Pinpoint the cell where the given text exists, returning its (x, y) midpoint coordinate. 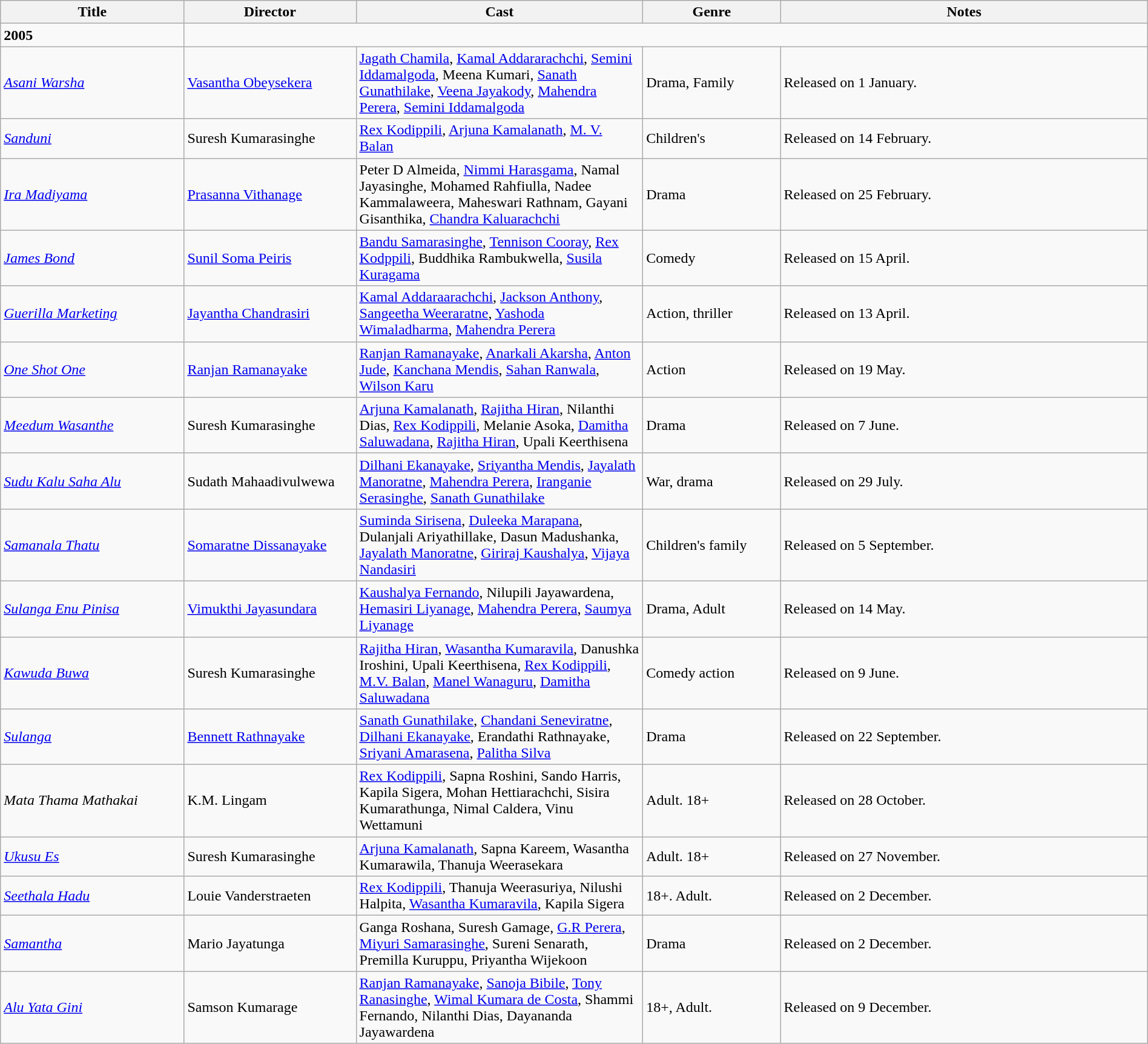
Vasantha Obeysekera (270, 82)
Sulanga Enu Pinisa (92, 609)
Action (712, 369)
Sanath Gunathilake, Chandani Seneviratne, Dilhani Ekanayake, Erandathi Rathnayake, Sriyani Amarasena, Palitha Silva (500, 737)
Released on 15 April. (964, 258)
James Bond (92, 258)
Cast (500, 12)
Somaratne Dissanayake (270, 545)
Asani Warsha (92, 82)
Ranjan Ramanayake (270, 369)
Ganga Roshana, Suresh Gamage, G.R Perera, Miyuri Samarasinghe, Sureni Senarath, Premilla Kuruppu, Priyantha Wijekoon (500, 943)
Released on 9 June. (964, 673)
Samantha (92, 943)
Released on 9 December. (964, 1008)
Children's family (712, 545)
Ranjan Ramanayake, Anarkali Akarsha, Anton Jude, Kanchana Mendis, Sahan Ranwala, Wilson Karu (500, 369)
Sanduni (92, 138)
Director (270, 12)
Drama, Family (712, 82)
Children's (712, 138)
Alu Yata Gini (92, 1008)
Title (92, 12)
Rajitha Hiran, Wasantha Kumaravila, Danushka Iroshini, Upali Keerthisena, Rex Kodippili, M.V. Balan, Manel Wanaguru, Damitha Saluwadana (500, 673)
Kawuda Buwa (92, 673)
Released on 5 September. (964, 545)
Ira Madiyama (92, 194)
Released on 29 July. (964, 481)
Mario Jayatunga (270, 943)
Kamal Addaraarachchi, Jackson Anthony, Sangeetha Weeraratne, Yashoda Wimaladharma, Mahendra Perera (500, 314)
Jayantha Chandrasiri (270, 314)
Genre (712, 12)
2005 (92, 35)
Released on 25 February. (964, 194)
Released on 19 May. (964, 369)
Released on 13 April. (964, 314)
Mata Thama Mathakai (92, 801)
Bennett Rathnayake (270, 737)
Prasanna Vithanage (270, 194)
Louie Vanderstraeten (270, 896)
Released on 22 September. (964, 737)
Comedy (712, 258)
Sudath Mahaadivulwewa (270, 481)
Rex Kodippili, Sapna Roshini, Sando Harris, Kapila Sigera, Mohan Hettiarachchi, Sisira Kumarathunga, Nimal Caldera, Vinu Wettamuni (500, 801)
Meedum Wasanthe (92, 425)
18+. Adult. (712, 896)
Sulanga (92, 737)
K.M. Lingam (270, 801)
Notes (964, 12)
Rex Kodippili, Arjuna Kamalanath, M. V. Balan (500, 138)
Comedy action (712, 673)
Rex Kodippili, Thanuja Weerasuriya, Nilushi Halpita, Wasantha Kumaravila, Kapila Sigera (500, 896)
Bandu Samarasinghe, Tennison Cooray, Rex Kodppili, Buddhika Rambukwella, Susila Kuragama (500, 258)
Drama, Adult (712, 609)
Released on 14 May. (964, 609)
Released on 27 November. (964, 856)
Vimukthi Jayasundara (270, 609)
Jagath Chamila, Kamal Addararachchi, Semini Iddamalgoda, Meena Kumari, Sanath Gunathilake, Veena Jayakody, Mahendra Perera, Semini Iddamalgoda (500, 82)
Released on 14 February. (964, 138)
Ranjan Ramanayake, Sanoja Bibile, Tony Ranasinghe, Wimal Kumara de Costa, Shammi Fernando, Nilanthi Dias, Dayananda Jayawardena (500, 1008)
Released on 1 January. (964, 82)
Suminda Sirisena, Duleeka Marapana, Dulanjali Ariyathillake, Dasun Madushanka, Jayalath Manoratne, Giriraj Kaushalya, Vijaya Nandasiri (500, 545)
Dilhani Ekanayake, Sriyantha Mendis, Jayalath Manoratne, Mahendra Perera, Iranganie Serasinghe, Sanath Gunathilake (500, 481)
Samson Kumarage (270, 1008)
Seethala Hadu (92, 896)
Guerilla Marketing (92, 314)
War, drama (712, 481)
Kaushalya Fernando, Nilupili Jayawardena, Hemasiri Liyanage, Mahendra Perera, Saumya Liyanage (500, 609)
Samanala Thatu (92, 545)
Arjuna Kamalanath, Sapna Kareem, Wasantha Kumarawila, Thanuja Weerasekara (500, 856)
Sunil Soma Peiris (270, 258)
Released on 28 October. (964, 801)
Action, thriller (712, 314)
Sudu Kalu Saha Alu (92, 481)
Arjuna Kamalanath, Rajitha Hiran, Nilanthi Dias, Rex Kodippili, Melanie Asoka, Damitha Saluwadana, Rajitha Hiran, Upali Keerthisena (500, 425)
18+, Adult. (712, 1008)
One Shot One (92, 369)
Released on 7 June. (964, 425)
Ukusu Es (92, 856)
Peter D Almeida, Nimmi Harasgama, Namal Jayasinghe, Mohamed Rahfiulla, Nadee Kammalaweera, Maheswari Rathnam, Gayani Gisanthika, Chandra Kaluarachchi (500, 194)
